Detect which cell encompasses the target text, then output its (X, Y) center coordinate. 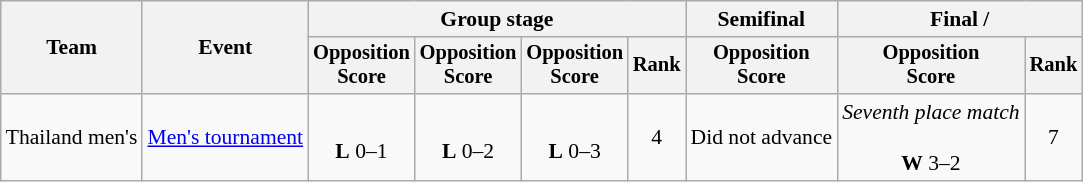
L 0–3 (574, 138)
Final / (960, 19)
Did not advance (762, 138)
Team (72, 48)
7 (1054, 138)
Thailand men's (72, 138)
4 (657, 138)
Semifinal (762, 19)
L 0–1 (362, 138)
Seventh place matchW 3–2 (931, 138)
Men's tournament (225, 138)
Group stage (496, 19)
L 0–2 (468, 138)
Event (225, 48)
